Locate the cell with the specified text and output its (X, Y) center coordinate. 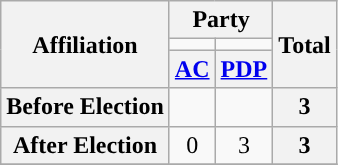
Party (220, 20)
Affiliation (86, 44)
0 (192, 145)
After Election (86, 145)
Before Election (86, 107)
PDP (244, 69)
Total (305, 44)
AC (192, 69)
